For the text-containing cell, return its midpoint in [x, y] coordinate format. 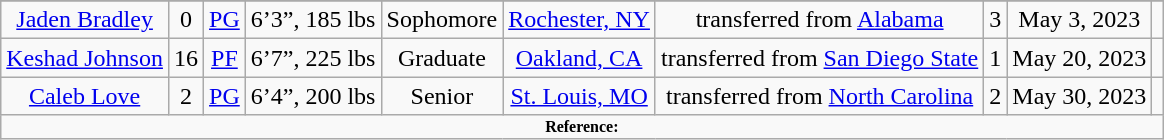
PF [225, 58]
Jaden Bradley [85, 20]
May 20, 2023 [1080, 58]
St. Louis, MO [580, 96]
Keshad Johnson [85, 58]
Graduate [442, 58]
3 [996, 20]
6’4”, 200 lbs [313, 96]
transferred from North Carolina [819, 96]
Senior [442, 96]
1 [996, 58]
transferred from Alabama [819, 20]
May 3, 2023 [1080, 20]
6’7”, 225 lbs [313, 58]
6’3”, 185 lbs [313, 20]
0 [186, 20]
16 [186, 58]
May 30, 2023 [1080, 96]
Sophomore [442, 20]
Rochester, NY [580, 20]
Caleb Love [85, 96]
transferred from San Diego State [819, 58]
Reference: [582, 127]
Oakland, CA [580, 58]
